Return (X, Y) of the center of cell containing provided text 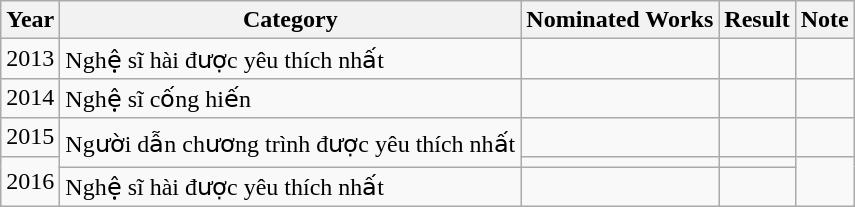
Category (290, 20)
2014 (30, 98)
Nominated Works (620, 20)
Nghệ sĩ cống hiến (290, 98)
2015 (30, 137)
2016 (30, 182)
Note (824, 20)
Result (757, 20)
Year (30, 20)
Người dẫn chương trình được yêu thích nhất (290, 142)
2013 (30, 59)
